Search for the cell housing the specified text and yield its (X, Y) center coordinate. 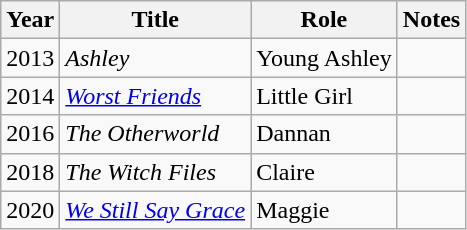
The Otherworld (156, 134)
Young Ashley (324, 58)
Ashley (156, 58)
Title (156, 20)
2014 (30, 96)
Worst Friends (156, 96)
We Still Say Grace (156, 210)
Little Girl (324, 96)
Claire (324, 172)
2018 (30, 172)
2016 (30, 134)
Dannan (324, 134)
2020 (30, 210)
Role (324, 20)
Year (30, 20)
Notes (431, 20)
2013 (30, 58)
Maggie (324, 210)
The Witch Files (156, 172)
